From the cell containing the given text, extract its center point as (x, y) coordinate. 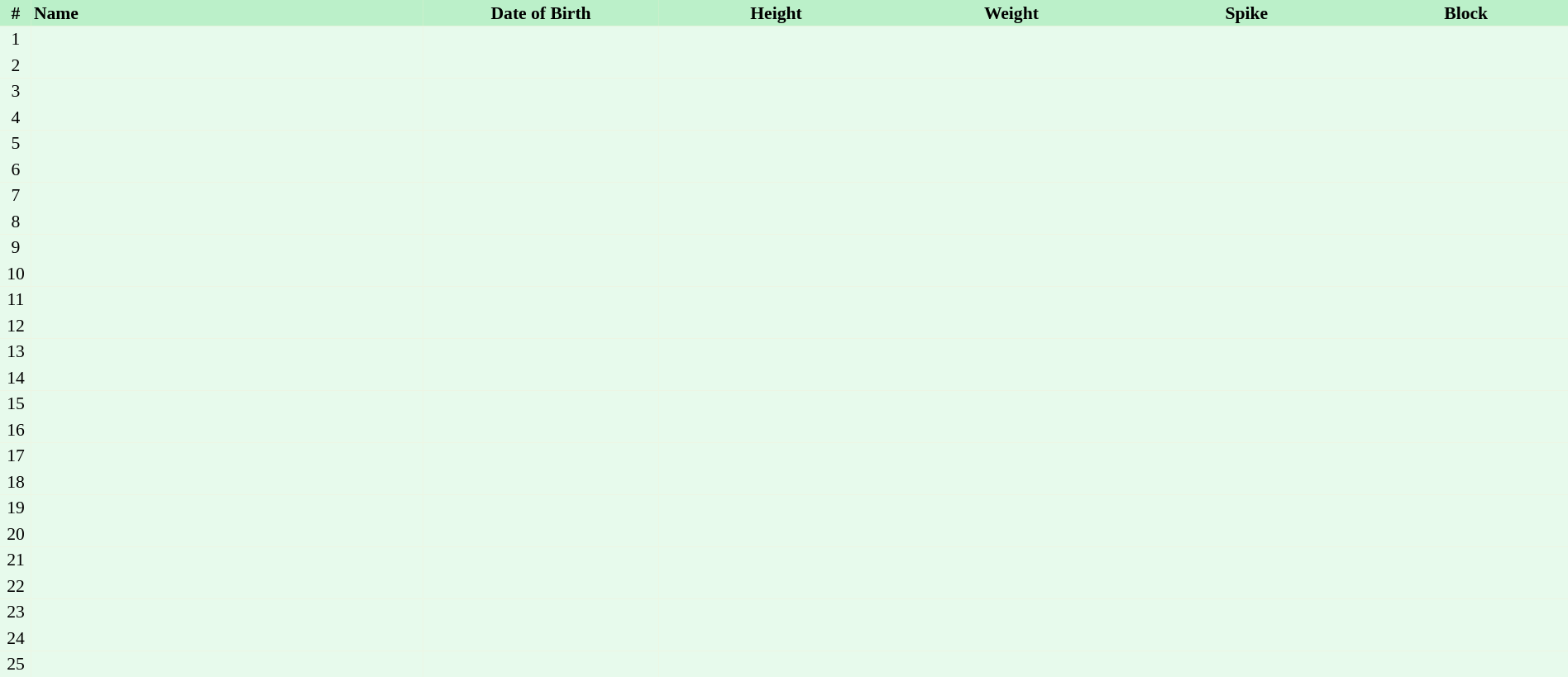
20 (16, 534)
Weight (1011, 13)
7 (16, 195)
Date of Birth (541, 13)
24 (16, 638)
17 (16, 456)
Name (227, 13)
19 (16, 508)
5 (16, 144)
23 (16, 612)
21 (16, 560)
15 (16, 403)
22 (16, 586)
# (16, 13)
Height (776, 13)
13 (16, 352)
10 (16, 274)
14 (16, 378)
16 (16, 430)
3 (16, 91)
8 (16, 222)
1 (16, 40)
Spike (1246, 13)
12 (16, 326)
Block (1465, 13)
2 (16, 65)
11 (16, 299)
6 (16, 169)
9 (16, 248)
4 (16, 117)
18 (16, 482)
